From the cell containing the given text, extract its center point as (X, Y) coordinate. 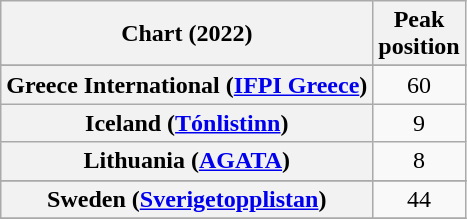
Lithuania (AGATA) (187, 161)
Greece International (IFPI Greece) (187, 85)
Peakposition (419, 34)
Iceland (Tónlistinn) (187, 123)
Sweden (Sverigetopplistan) (187, 199)
8 (419, 161)
44 (419, 199)
Chart (2022) (187, 34)
60 (419, 85)
9 (419, 123)
